Return the [x, y] coordinate for the center point of the cell that contains the specified text.  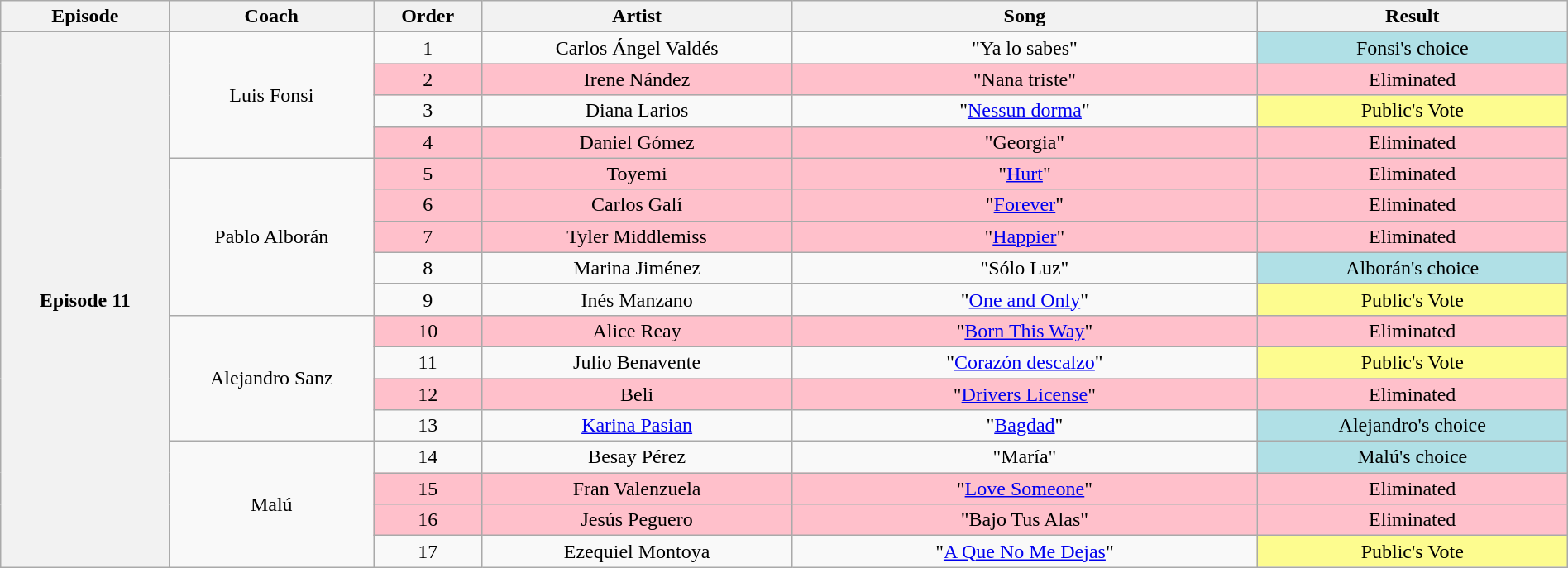
"Sólo Luz" [1025, 268]
4 [428, 142]
14 [428, 457]
Irene Nández [637, 79]
"Corazón descalzo" [1025, 362]
12 [428, 394]
Julio Benavente [637, 362]
9 [428, 299]
"Nana triste" [1025, 79]
1 [428, 48]
Marina Jiménez [637, 268]
Result [1413, 17]
"One and Only" [1025, 299]
Song [1025, 17]
"María" [1025, 457]
Beli [637, 394]
10 [428, 331]
Pablo Alborán [271, 236]
Luis Fonsi [271, 95]
5 [428, 174]
Artist [637, 17]
"Bajo Tus Alas" [1025, 520]
"Hurt" [1025, 174]
16 [428, 520]
"Nessun dorma" [1025, 111]
6 [428, 205]
Carlos Ángel Valdés [637, 48]
Carlos Galí [637, 205]
8 [428, 268]
Inés Manzano [637, 299]
3 [428, 111]
Malú [271, 504]
Episode [85, 17]
"Georgia" [1025, 142]
Episode 11 [85, 299]
Tyler Middlemiss [637, 236]
Fonsi's choice [1413, 48]
Malú's choice [1413, 457]
"Forever" [1025, 205]
Toyemi [637, 174]
Ezequiel Montoya [637, 551]
Alejandro Sanz [271, 378]
Alborán's choice [1413, 268]
Karina Pasian [637, 426]
17 [428, 551]
Jesús Peguero [637, 520]
Order [428, 17]
"A Que No Me Dejas" [1025, 551]
Coach [271, 17]
"Happier" [1025, 236]
"Born This Way" [1025, 331]
2 [428, 79]
"Bagdad" [1025, 426]
Diana Larios [637, 111]
Daniel Gómez [637, 142]
Alice Reay [637, 331]
"Love Someone" [1025, 489]
"Ya lo sabes" [1025, 48]
Alejandro's choice [1413, 426]
7 [428, 236]
11 [428, 362]
Fran Valenzuela [637, 489]
15 [428, 489]
Besay Pérez [637, 457]
13 [428, 426]
"Drivers License" [1025, 394]
